Return [X, Y] of the center of cell containing provided text 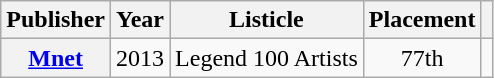
Year [140, 20]
77th [422, 58]
Publisher [56, 20]
Mnet [56, 58]
Legend 100 Artists [267, 58]
Placement [422, 20]
2013 [140, 58]
Listicle [267, 20]
